Extract the [x, y] coordinate from the center of the cell holding the provided text.  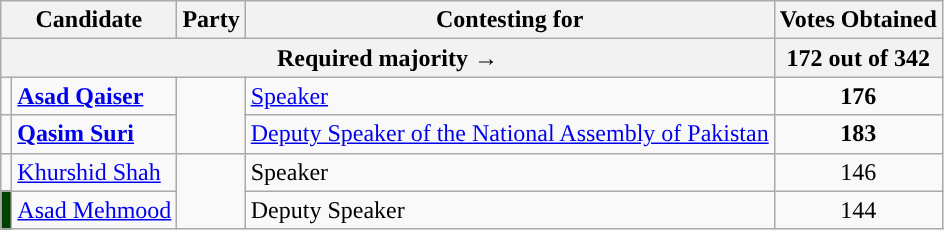
Required majority → [388, 58]
Khurshid Shah [94, 172]
Votes Obtained [858, 20]
144 [858, 210]
146 [858, 172]
Party [211, 20]
Deputy Speaker [510, 210]
Asad Mehmood [94, 210]
Deputy Speaker of the National Assembly of Pakistan [510, 134]
183 [858, 134]
Asad Qaiser [94, 96]
176 [858, 96]
172 out of 342 [858, 58]
Contesting for [510, 20]
Qasim Suri [94, 134]
Candidate [89, 20]
